Return (X, Y) of the center of cell containing provided text 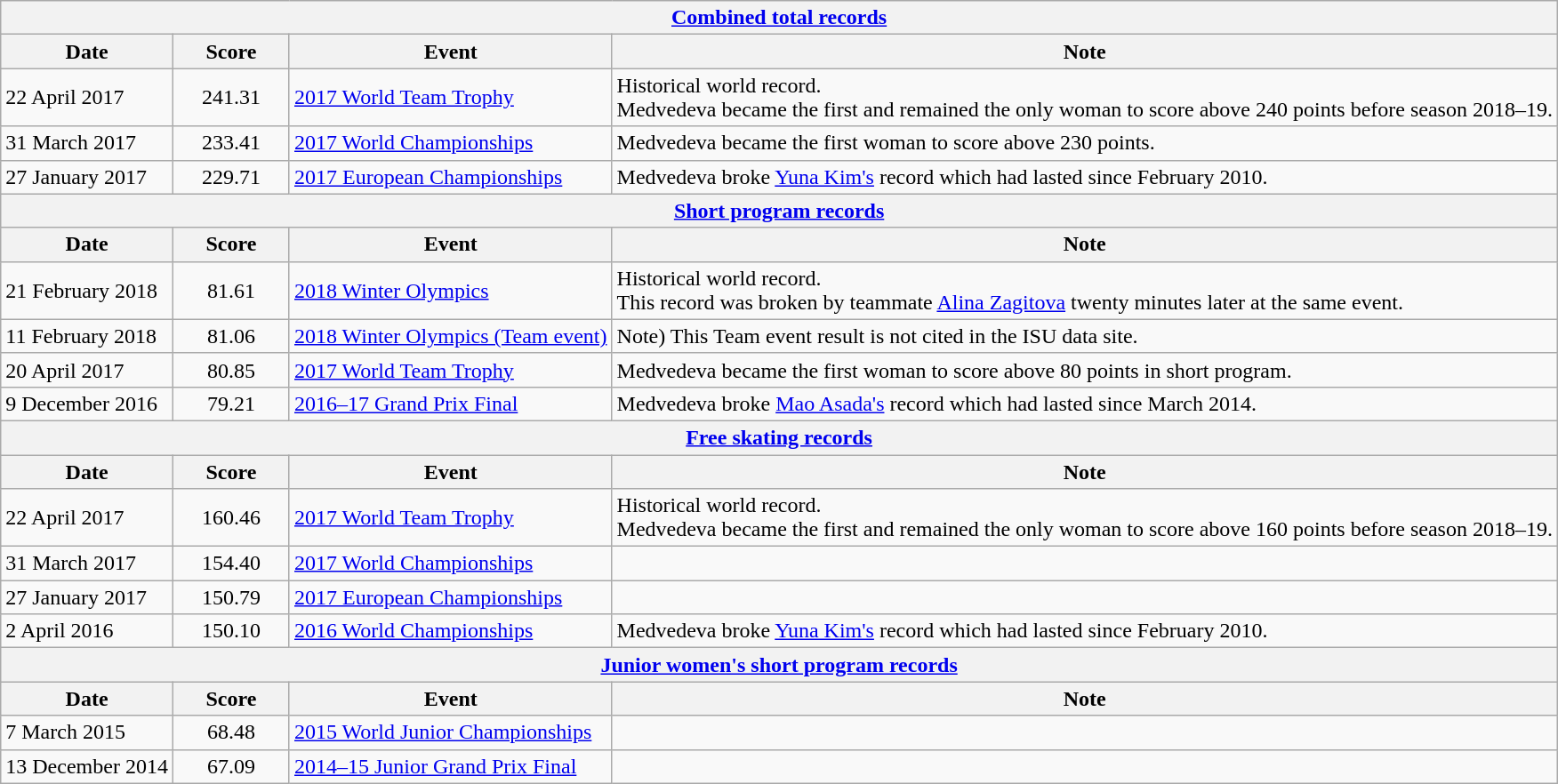
Combined total records (779, 18)
Junior women's short program records (779, 665)
9 December 2016 (87, 404)
Medvedeva broke Mao Asada's record which had lasted since March 2014. (1085, 404)
11 February 2018 (87, 336)
Historical world record. Medvedeva became the first and remained the only woman to score above 240 points before season 2018–19. (1085, 98)
2018 Winter Olympics (Team event) (450, 336)
21 February 2018 (87, 290)
241.31 (231, 98)
Short program records (779, 211)
2016–17 Grand Prix Final (450, 404)
2018 Winter Olympics (450, 290)
233.41 (231, 143)
160.46 (231, 517)
Note) This Team event result is not cited in the ISU data site. (1085, 336)
7 March 2015 (87, 732)
Medvedeva became the first woman to score above 230 points. (1085, 143)
150.10 (231, 631)
68.48 (231, 732)
2016 World Championships (450, 631)
80.85 (231, 370)
13 December 2014 (87, 766)
81.61 (231, 290)
Historical world record. Medvedeva became the first and remained the only woman to score above 160 points before season 2018–19. (1085, 517)
2015 World Junior Championships (450, 732)
20 April 2017 (87, 370)
Medvedeva became the first woman to score above 80 points in short program. (1085, 370)
79.21 (231, 404)
Free skating records (779, 437)
154.40 (231, 564)
229.71 (231, 177)
2014–15 Junior Grand Prix Final (450, 766)
150.79 (231, 597)
2 April 2016 (87, 631)
67.09 (231, 766)
81.06 (231, 336)
Historical world record. This record was broken by teammate Alina Zagitova twenty minutes later at the same event. (1085, 290)
